For the text-containing cell, return its midpoint in (x, y) coordinate format. 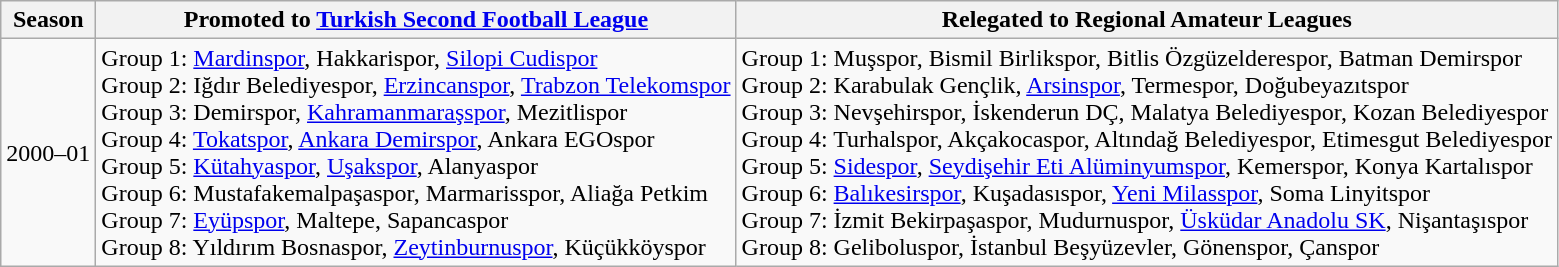
Relegated to Regional Amateur Leagues (1146, 20)
Promoted to Turkish Second Football League (416, 20)
2000–01 (48, 152)
Season (48, 20)
